Find where the given text appears and provide that cell's center as [x, y] coordinate. 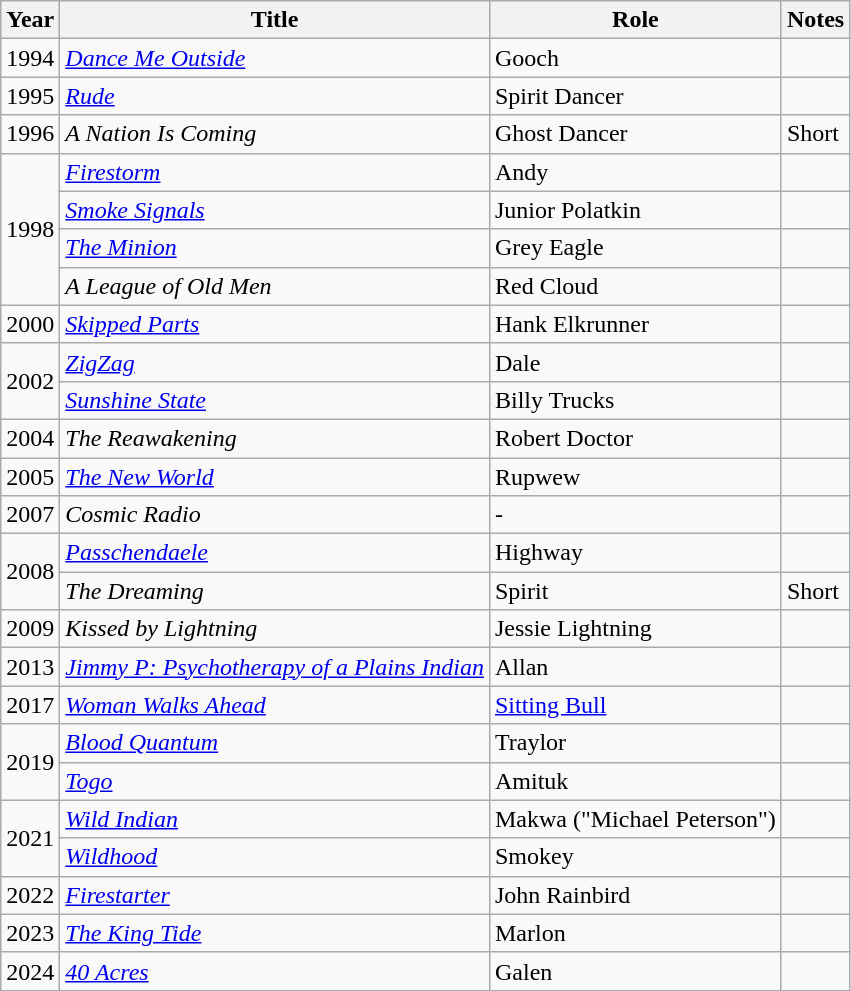
Highway [635, 553]
2002 [30, 381]
A League of Old Men [275, 286]
Marlon [635, 933]
Jessie Lightning [635, 629]
Title [275, 20]
2022 [30, 895]
1996 [30, 134]
Red Cloud [635, 286]
Galen [635, 971]
2013 [30, 667]
2000 [30, 324]
Woman Walks Ahead [275, 705]
Year [30, 20]
Smokey [635, 857]
Gooch [635, 58]
Makwa ("Michael Peterson") [635, 819]
John Rainbird [635, 895]
Blood Quantum [275, 743]
Jimmy P: Psychotherapy of a Plains Indian [275, 667]
Junior Polatkin [635, 210]
40 Acres [275, 971]
1998 [30, 229]
Sitting Bull [635, 705]
1995 [30, 96]
Allan [635, 667]
Passchendaele [275, 553]
Smoke Signals [275, 210]
Rude [275, 96]
Dance Me Outside [275, 58]
Wild Indian [275, 819]
Traylor [635, 743]
2023 [30, 933]
Spirit Dancer [635, 96]
Dale [635, 362]
ZigZag [275, 362]
The Reawakening [275, 438]
The Minion [275, 248]
Ghost Dancer [635, 134]
The Dreaming [275, 591]
Firestarter [275, 895]
2017 [30, 705]
The King Tide [275, 933]
2007 [30, 515]
Togo [275, 781]
Cosmic Radio [275, 515]
2019 [30, 762]
Sunshine State [275, 400]
Amituk [635, 781]
Kissed by Lightning [275, 629]
Grey Eagle [635, 248]
Skipped Parts [275, 324]
1994 [30, 58]
2009 [30, 629]
A Nation Is Coming [275, 134]
Notes [815, 20]
2024 [30, 971]
2004 [30, 438]
Rupwew [635, 477]
- [635, 515]
Role [635, 20]
Billy Trucks [635, 400]
Spirit [635, 591]
2021 [30, 838]
2005 [30, 477]
Andy [635, 172]
2008 [30, 572]
Wildhood [275, 857]
The New World [275, 477]
Firestorm [275, 172]
Robert Doctor [635, 438]
Hank Elkrunner [635, 324]
